From the cell containing the given text, extract its center point as (X, Y) coordinate. 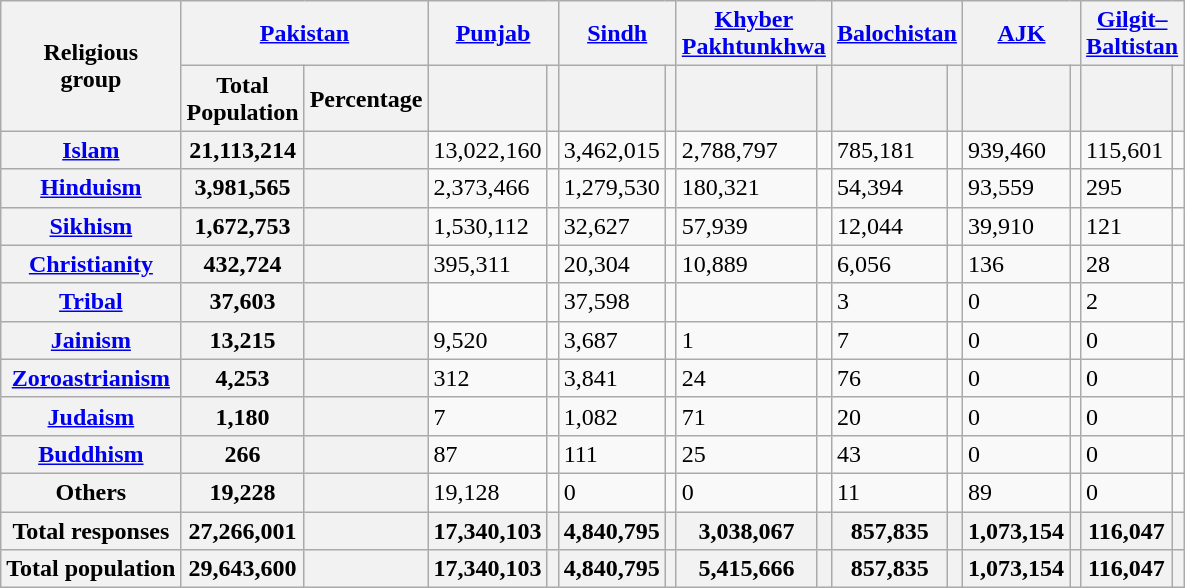
785,181 (890, 150)
5,415,666 (746, 569)
1,279,530 (612, 188)
11 (890, 492)
1,530,112 (488, 226)
Islam (91, 150)
87 (488, 454)
Total population (91, 569)
TotalPopulation (242, 98)
93,559 (1016, 188)
10,889 (746, 264)
76 (890, 378)
Judaism (91, 416)
2,373,466 (488, 188)
39,910 (1016, 226)
28 (1127, 264)
20,304 (612, 264)
3,462,015 (612, 150)
54,394 (890, 188)
111 (612, 454)
Jainism (91, 340)
115,601 (1127, 150)
Christianity (91, 264)
37,598 (612, 302)
25 (746, 454)
20 (890, 416)
266 (242, 454)
Buddhism (91, 454)
3,687 (612, 340)
1,180 (242, 416)
Zoroastrianism (91, 378)
Percentage (366, 98)
57,939 (746, 226)
1 (746, 340)
29,643,600 (242, 569)
121 (1127, 226)
Sikhism (91, 226)
395,311 (488, 264)
AJK (1021, 34)
KhyberPakhtunkhwa (754, 34)
2 (1127, 302)
1,672,753 (242, 226)
Others (91, 492)
13,215 (242, 340)
24 (746, 378)
27,266,001 (242, 531)
19,128 (488, 492)
3,981,565 (242, 188)
Pakistan (304, 34)
2,788,797 (746, 150)
12,044 (890, 226)
180,321 (746, 188)
19,228 (242, 492)
89 (1016, 492)
Hinduism (91, 188)
6,056 (890, 264)
295 (1127, 188)
Tribal (91, 302)
Religiousgroup (91, 66)
1,082 (612, 416)
312 (488, 378)
13,022,160 (488, 150)
136 (1016, 264)
3,038,067 (746, 531)
3 (890, 302)
Gilgit–Baltistan (1132, 34)
9,520 (488, 340)
Balochistan (896, 34)
Punjab (493, 34)
71 (746, 416)
21,113,214 (242, 150)
3,841 (612, 378)
4,253 (242, 378)
32,627 (612, 226)
432,724 (242, 264)
939,460 (1016, 150)
43 (890, 454)
Total responses (91, 531)
37,603 (242, 302)
Sindh (617, 34)
